Extract the [x, y] coordinate from the center of the cell holding the provided text.  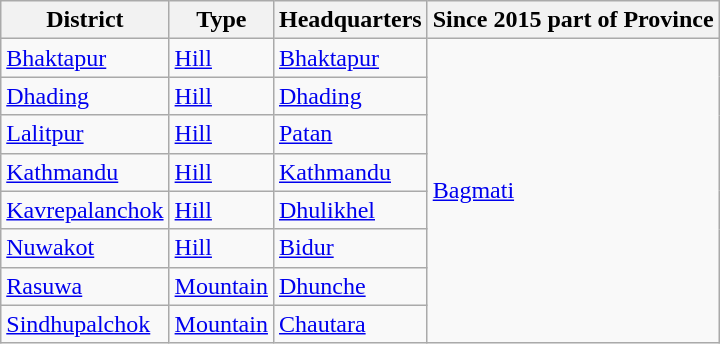
District [85, 20]
Kavrepalanchok [85, 210]
Since 2015 part of Province [573, 20]
Bidur [350, 248]
Dhulikhel [350, 210]
Type [221, 20]
Chautara [350, 324]
Patan [350, 134]
Dhunche [350, 286]
Lalitpur [85, 134]
Nuwakot [85, 248]
Headquarters [350, 20]
Sindhupalchok [85, 324]
Rasuwa [85, 286]
Bagmati [573, 191]
